Search for the cell housing the specified text and yield its (x, y) center coordinate. 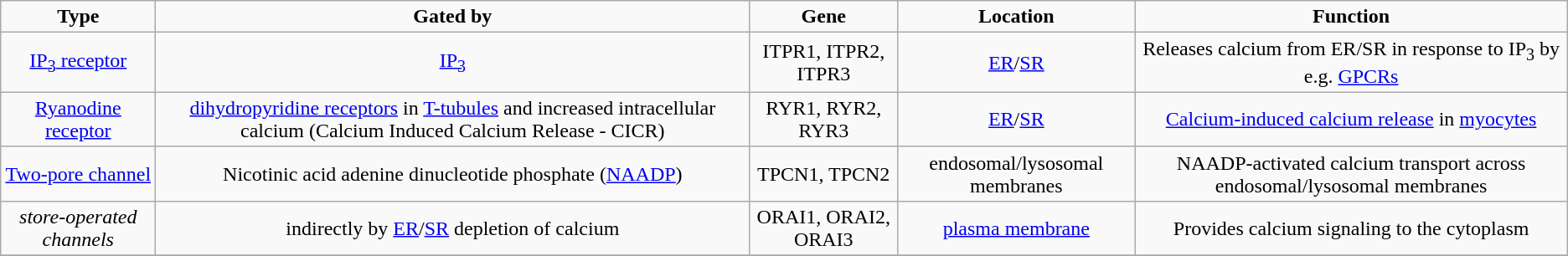
ORAI1, ORAI2, ORAI3 (824, 228)
NAADP-activated calcium transport across endosomal/lysosomal membranes (1351, 174)
Two-pore channel (79, 174)
Type (79, 17)
plasma membrane (1017, 228)
store-operated channels (79, 228)
Provides calcium signaling to the cytoplasm (1351, 228)
IP3 (452, 62)
indirectly by ER/SR depletion of calcium (452, 228)
Location (1017, 17)
dihydropyridine receptors in T-tubules and increased intracellular calcium (Calcium Induced Calcium Release - CICR) (452, 119)
Gene (824, 17)
TPCN1, TPCN2 (824, 174)
Nicotinic acid adenine dinucleotide phosphate (NAADP) (452, 174)
Gated by (452, 17)
RYR1, RYR2, RYR3 (824, 119)
Ryanodine receptor (79, 119)
Function (1351, 17)
IP3 receptor (79, 62)
endosomal/lysosomal membranes (1017, 174)
Calcium-induced calcium release in myocytes (1351, 119)
Releases calcium from ER/SR in response to IP3 by e.g. GPCRs (1351, 62)
ITPR1, ITPR2, ITPR3 (824, 62)
